Return [x, y] of the center of cell containing provided text 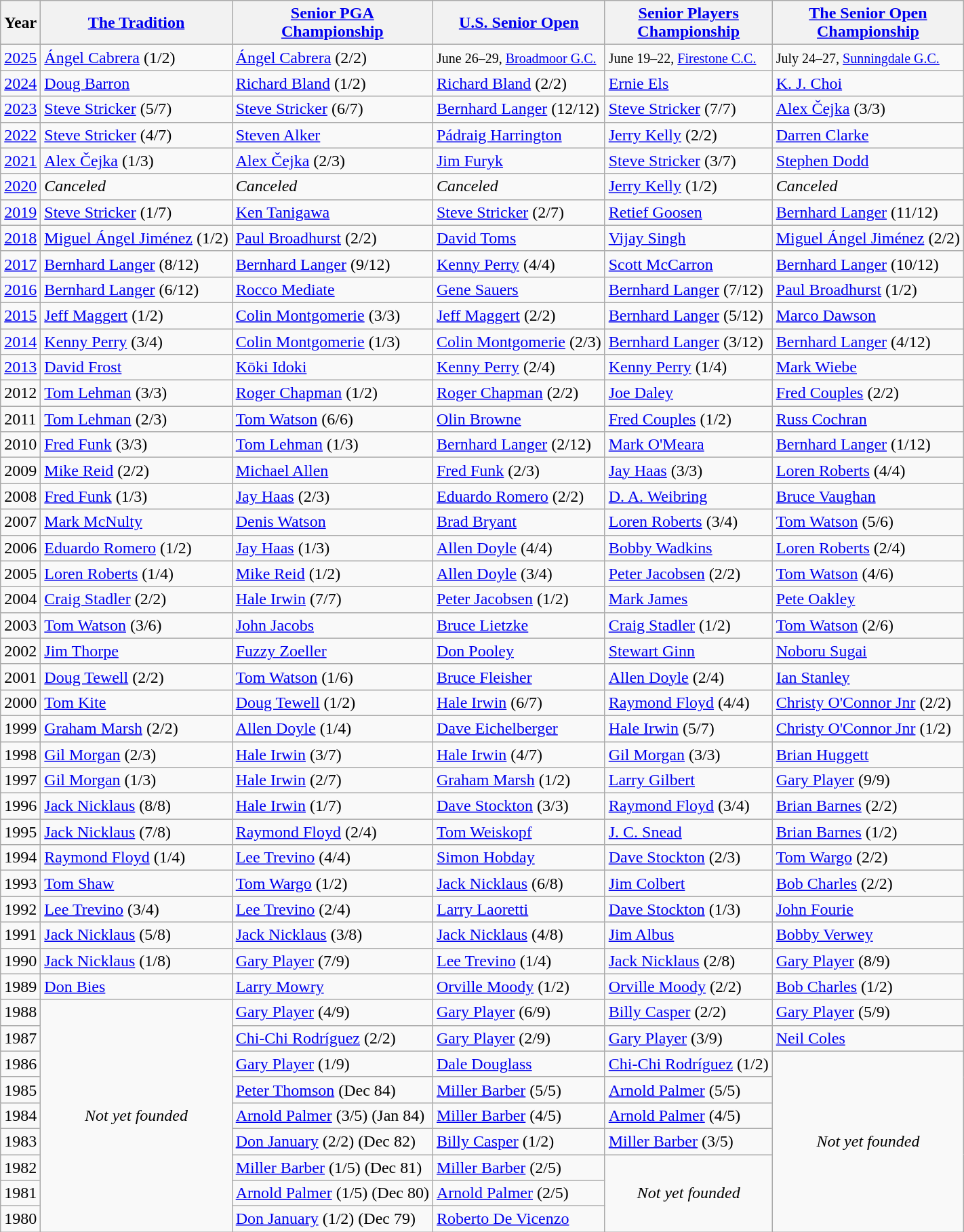
Jerry Kelly (1/2) [689, 186]
Fred Funk (3/3) [136, 445]
Raymond Floyd (2/4) [332, 832]
Loren Roberts (2/4) [868, 548]
Brad Bryant [519, 522]
Billy Casper (2/2) [689, 1012]
Jim Furyk [519, 161]
Peter Jacobsen (1/2) [519, 599]
Christy O'Connor Jnr (1/2) [868, 728]
Kenny Perry (4/4) [519, 264]
Peter Thomson (Dec 84) [332, 1090]
Vijay Singh [689, 238]
Lee Trevino (2/4) [332, 909]
Jack Nicklaus (1/8) [136, 961]
1999 [20, 728]
1990 [20, 961]
Hale Irwin (4/7) [519, 755]
Arnold Palmer (4/5) [689, 1115]
Fred Funk (1/3) [136, 496]
1998 [20, 755]
2019 [20, 212]
Bernhard Langer (10/12) [868, 264]
Mike Reid (1/2) [332, 574]
Tom Watson (5/6) [868, 522]
Bernhard Langer (12/12) [519, 109]
Pete Oakley [868, 599]
Rocco Mediate [332, 290]
Brian Huggett [868, 755]
Don Bies [136, 987]
Tom Kite [136, 702]
2000 [20, 702]
The Tradition [136, 23]
Arnold Palmer (2/5) [519, 1193]
Darren Clarke [868, 135]
Hale Irwin (5/7) [689, 728]
Roberto De Vicenzo [519, 1219]
Hale Irwin (1/7) [332, 806]
Gary Player (2/9) [519, 1038]
Loren Roberts (3/4) [689, 522]
Paul Broadhurst (2/2) [332, 238]
Joe Daley [689, 393]
Larry Gilbert [689, 780]
Fred Couples (1/2) [689, 419]
Hale Irwin (6/7) [519, 702]
2022 [20, 135]
Tom Shaw [136, 883]
Jerry Kelly (2/2) [689, 135]
David Toms [519, 238]
Bob Charles (2/2) [868, 883]
Steve Stricker (2/7) [519, 212]
Roger Chapman (1/2) [332, 393]
2016 [20, 290]
David Frost [136, 367]
Doug Tewell (2/2) [136, 677]
Graham Marsh (2/2) [136, 728]
Richard Bland (1/2) [332, 83]
1997 [20, 780]
John Jacobs [332, 625]
Don Pooley [519, 651]
Ernie Els [689, 83]
Alex Čejka (2/3) [332, 161]
1992 [20, 909]
Dave Stockton (1/3) [689, 909]
Mark Wiebe [868, 367]
Lee Trevino (1/4) [519, 961]
1995 [20, 832]
Gil Morgan (3/3) [689, 755]
The Senior OpenChampionship [868, 23]
Ian Stanley [868, 677]
Bernhard Langer (1/12) [868, 445]
Jack Nicklaus (7/8) [136, 832]
D. A. Weibring [689, 496]
Kenny Perry (1/4) [689, 367]
Stewart Ginn [689, 651]
Lee Trevino (4/4) [332, 858]
2011 [20, 419]
Orville Moody (2/2) [689, 987]
1983 [20, 1141]
Denis Watson [332, 522]
2017 [20, 264]
Jack Nicklaus (6/8) [519, 883]
Miller Barber (5/5) [519, 1090]
Paul Broadhurst (1/2) [868, 290]
Hale Irwin (7/7) [332, 599]
Mike Reid (2/2) [136, 471]
1981 [20, 1193]
Stephen Dodd [868, 161]
Kōki Idoki [332, 367]
Chi-Chi Rodríguez (1/2) [689, 1064]
Jack Nicklaus (5/8) [136, 935]
J. C. Snead [689, 832]
Colin Montgomerie (2/3) [519, 341]
Roger Chapman (2/2) [519, 393]
Kenny Perry (2/4) [519, 367]
Russ Cochran [868, 419]
Jeff Maggert (1/2) [136, 315]
2001 [20, 677]
2006 [20, 548]
Raymond Floyd (1/4) [136, 858]
Peter Jacobsen (2/2) [689, 574]
1984 [20, 1115]
2025 [20, 58]
Mark James [689, 599]
Arnold Palmer (5/5) [689, 1090]
1991 [20, 935]
Doug Tewell (1/2) [332, 702]
1988 [20, 1012]
Fuzzy Zoeller [332, 651]
1989 [20, 987]
2010 [20, 445]
Allen Doyle (3/4) [519, 574]
Michael Allen [332, 471]
Steve Stricker (1/7) [136, 212]
Colin Montgomerie (1/3) [332, 341]
Orville Moody (1/2) [519, 987]
Steven Alker [332, 135]
Jack Nicklaus (4/8) [519, 935]
Steve Stricker (3/7) [689, 161]
Jack Nicklaus (2/8) [689, 961]
Jeff Maggert (2/2) [519, 315]
Gary Player (6/9) [519, 1012]
Fred Funk (2/3) [519, 471]
Larry Laoretti [519, 909]
Craig Stadler (1/2) [689, 625]
Scott McCarron [689, 264]
2012 [20, 393]
Bernhard Langer (5/12) [689, 315]
Bernhard Langer (2/12) [519, 445]
1994 [20, 858]
Gary Player (7/9) [332, 961]
Jay Haas (3/3) [689, 471]
Pádraig Harrington [519, 135]
Loren Roberts (1/4) [136, 574]
Olin Browne [519, 419]
Bruce Lietzke [519, 625]
Doug Barron [136, 83]
Brian Barnes (1/2) [868, 832]
2002 [20, 651]
Steve Stricker (7/7) [689, 109]
Miller Barber (3/5) [689, 1141]
Billy Casper (1/2) [519, 1141]
Tom Watson (6/6) [332, 419]
2007 [20, 522]
Jim Thorpe [136, 651]
Ángel Cabrera (2/2) [332, 58]
Raymond Floyd (3/4) [689, 806]
Neil Coles [868, 1038]
Gary Player (9/9) [868, 780]
2008 [20, 496]
Bernhard Langer (4/12) [868, 341]
Jim Colbert [689, 883]
Gary Player (1/9) [332, 1064]
Bobby Verwey [868, 935]
2023 [20, 109]
Dale Douglass [519, 1064]
Simon Hobday [519, 858]
1982 [20, 1167]
Miller Barber (2/5) [519, 1167]
Larry Mowry [332, 987]
U.S. Senior Open [519, 23]
2013 [20, 367]
Ken Tanigawa [332, 212]
Mark O'Meara [689, 445]
Tom Weiskopf [519, 832]
Jay Haas (2/3) [332, 496]
Miller Barber (4/5) [519, 1115]
Steve Stricker (6/7) [332, 109]
Tom Watson (2/6) [868, 625]
Mark McNulty [136, 522]
Bernhard Langer (8/12) [136, 264]
1980 [20, 1219]
Noboru Sugai [868, 651]
Bernhard Langer (7/12) [689, 290]
Gene Sauers [519, 290]
June 26–29, Broadmoor G.C. [519, 58]
2021 [20, 161]
Bruce Fleisher [519, 677]
Ángel Cabrera (1/2) [136, 58]
Jack Nicklaus (3/8) [332, 935]
2014 [20, 341]
Steve Stricker (4/7) [136, 135]
Miller Barber (1/5) (Dec 81) [332, 1167]
Tom Watson (3/6) [136, 625]
Jack Nicklaus (8/8) [136, 806]
Miguel Ángel Jiménez (2/2) [868, 238]
Bruce Vaughan [868, 496]
1993 [20, 883]
2004 [20, 599]
Loren Roberts (4/4) [868, 471]
Gary Player (3/9) [689, 1038]
Don January (2/2) (Dec 82) [332, 1141]
Christy O'Connor Jnr (2/2) [868, 702]
Bob Charles (1/2) [868, 987]
Allen Doyle (1/4) [332, 728]
Hale Irwin (3/7) [332, 755]
Graham Marsh (1/2) [519, 780]
Gil Morgan (1/3) [136, 780]
2003 [20, 625]
Steve Stricker (5/7) [136, 109]
Fred Couples (2/2) [868, 393]
Hale Irwin (2/7) [332, 780]
Dave Eichelberger [519, 728]
Dave Stockton (3/3) [519, 806]
Tom Lehman (2/3) [136, 419]
Brian Barnes (2/2) [868, 806]
Senior PGAChampionship [332, 23]
Tom Wargo (1/2) [332, 883]
Arnold Palmer (3/5) (Jan 84) [332, 1115]
Richard Bland (2/2) [519, 83]
Year [20, 23]
Marco Dawson [868, 315]
Alex Čejka (1/3) [136, 161]
1996 [20, 806]
Bobby Wadkins [689, 548]
2024 [20, 83]
Allen Doyle (2/4) [689, 677]
Miguel Ángel Jiménez (1/2) [136, 238]
Bernhard Langer (3/12) [689, 341]
Tom Watson (4/6) [868, 574]
Raymond Floyd (4/4) [689, 702]
K. J. Choi [868, 83]
1986 [20, 1064]
Dave Stockton (2/3) [689, 858]
Arnold Palmer (1/5) (Dec 80) [332, 1193]
Tom Watson (1/6) [332, 677]
Retief Goosen [689, 212]
John Fourie [868, 909]
Eduardo Romero (1/2) [136, 548]
Bernhard Langer (11/12) [868, 212]
Senior PlayersChampionship [689, 23]
Jim Albus [689, 935]
Gary Player (5/9) [868, 1012]
Chi-Chi Rodríguez (2/2) [332, 1038]
1985 [20, 1090]
Lee Trevino (3/4) [136, 909]
Allen Doyle (4/4) [519, 548]
Gary Player (4/9) [332, 1012]
Gil Morgan (2/3) [136, 755]
Eduardo Romero (2/2) [519, 496]
Tom Lehman (3/3) [136, 393]
2009 [20, 471]
July 24–27, Sunningdale G.C. [868, 58]
1987 [20, 1038]
2005 [20, 574]
Bernhard Langer (6/12) [136, 290]
Tom Wargo (2/2) [868, 858]
Craig Stadler (2/2) [136, 599]
Don January (1/2) (Dec 79) [332, 1219]
Gary Player (8/9) [868, 961]
Jay Haas (1/3) [332, 548]
2015 [20, 315]
Bernhard Langer (9/12) [332, 264]
2020 [20, 186]
Alex Čejka (3/3) [868, 109]
Tom Lehman (1/3) [332, 445]
Colin Montgomerie (3/3) [332, 315]
2018 [20, 238]
June 19–22, Firestone C.C. [689, 58]
Kenny Perry (3/4) [136, 341]
